Capture the cell that displays the provided text and extract its (x, y) central coordinate. 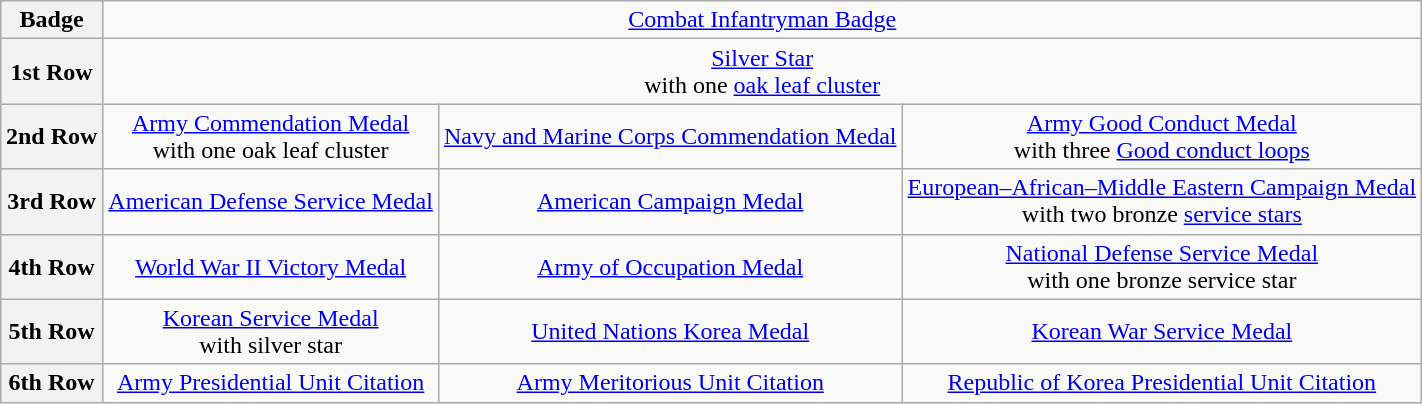
4th Row (51, 266)
Army Good Conduct Medalwith three Good conduct loops (1162, 136)
Army Presidential Unit Citation (271, 383)
European–African–Middle Eastern Campaign Medalwith two bronze service stars (1162, 202)
Korean Service Medalwith silver star (271, 332)
American Campaign Medal (670, 202)
2nd Row (51, 136)
Badge (51, 20)
Combat Infantryman Badge (762, 20)
Korean War Service Medal (1162, 332)
6th Row (51, 383)
3rd Row (51, 202)
5th Row (51, 332)
Republic of Korea Presidential Unit Citation (1162, 383)
Army Meritorious Unit Citation (670, 383)
American Defense Service Medal (271, 202)
World War II Victory Medal (271, 266)
1st Row (51, 72)
United Nations Korea Medal (670, 332)
Silver Starwith one oak leaf cluster (762, 72)
Army of Occupation Medal (670, 266)
Army Commendation Medalwith one oak leaf cluster (271, 136)
National Defense Service Medalwith one bronze service star (1162, 266)
Navy and Marine Corps Commendation Medal (670, 136)
